Detect which cell encompasses the target text, then output its (x, y) center coordinate. 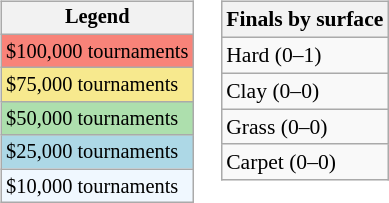
$50,000 tournaments (97, 119)
Carpet (0–0) (304, 162)
Legend (97, 18)
$25,000 tournaments (97, 152)
$100,000 tournaments (97, 51)
Clay (0–0) (304, 91)
$75,000 tournaments (97, 85)
Finals by surface (304, 20)
Hard (0–1) (304, 55)
Grass (0–0) (304, 127)
$10,000 tournaments (97, 186)
